Locate the cell with the specified text and output its [x, y] center coordinate. 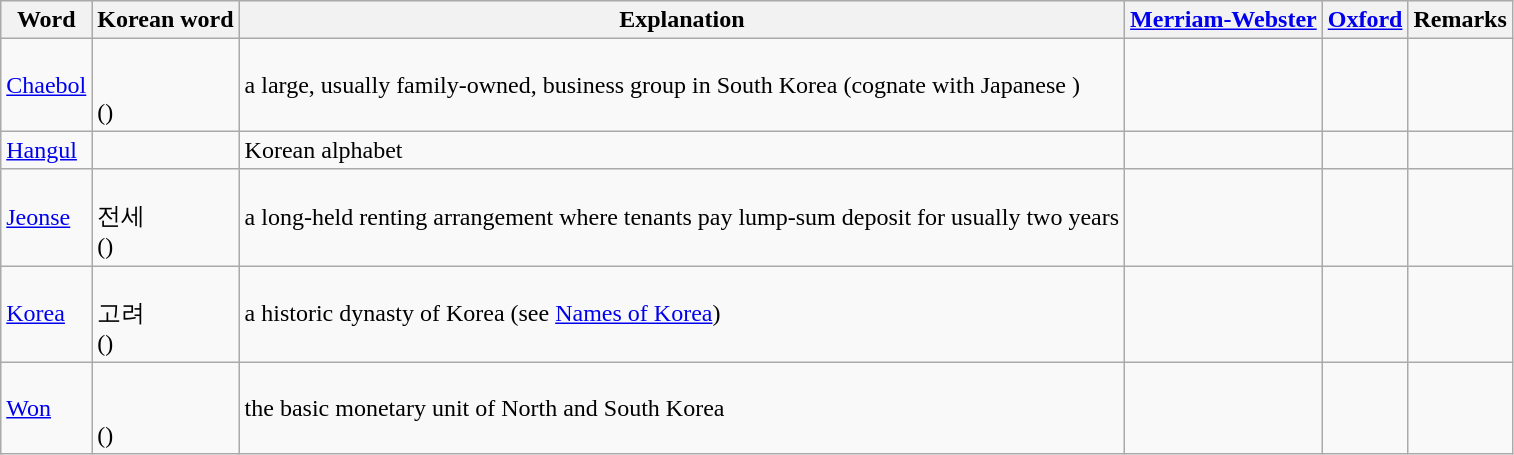
Won [46, 408]
Merriam-Webster [1224, 20]
전세() [166, 218]
Chaebol [46, 85]
Explanation [682, 20]
a long-held renting arrangement where tenants pay lump-sum deposit for usually two years [682, 218]
Hangul [46, 150]
Korean word [166, 20]
Jeonse [46, 218]
Oxford [1365, 20]
the basic monetary unit of North and South Korea [682, 408]
Korea [46, 314]
Word [46, 20]
a large, usually family-owned, business group in South Korea (cognate with Japanese ) [682, 85]
Korean alphabet [682, 150]
고려() [166, 314]
a historic dynasty of Korea (see Names of Korea) [682, 314]
Remarks [1460, 20]
